Detect which cell encompasses the target text, then output its (X, Y) center coordinate. 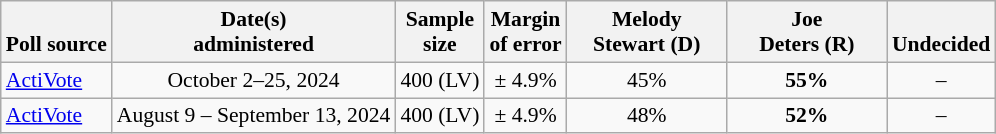
Samplesize (440, 32)
48% (647, 116)
Undecided (941, 32)
October 2–25, 2024 (254, 80)
JoeDeters (R) (807, 32)
Marginof error (525, 32)
August 9 – September 13, 2024 (254, 116)
Poll source (56, 32)
52% (807, 116)
MelodyStewart (D) (647, 32)
55% (807, 80)
Date(s)administered (254, 32)
45% (647, 80)
